Locate the cell with the specified text and output its [X, Y] center coordinate. 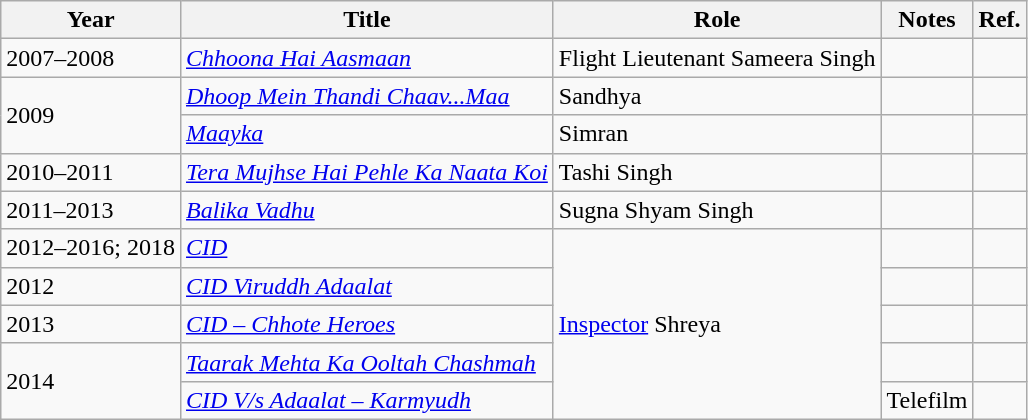
Notes [927, 20]
Flight Lieutenant Sameera Singh [717, 58]
CID – Chhote Heroes [366, 324]
2013 [91, 324]
CID Viruddh Adaalat [366, 286]
Inspector Shreya [717, 324]
2012–2016; 2018 [91, 248]
Title [366, 20]
2012 [91, 286]
CID [366, 248]
Ref. [1000, 20]
Dhoop Mein Thandi Chaav...Maa [366, 96]
Tera Mujhse Hai Pehle Ka Naata Koi [366, 172]
CID V/s Adaalat – Karmyudh [366, 400]
Taarak Mehta Ka Ooltah Chashmah [366, 362]
Balika Vadhu [366, 210]
2007–2008 [91, 58]
Sugna Shyam Singh [717, 210]
2011–2013 [91, 210]
2009 [91, 115]
Tashi Singh [717, 172]
Telefilm [927, 400]
Sandhya [717, 96]
Maayka [366, 134]
Simran [717, 134]
Role [717, 20]
Chhoona Hai Aasmaan [366, 58]
2014 [91, 381]
2010–2011 [91, 172]
Year [91, 20]
